Find where the given text appears and provide that cell's center as (x, y) coordinate. 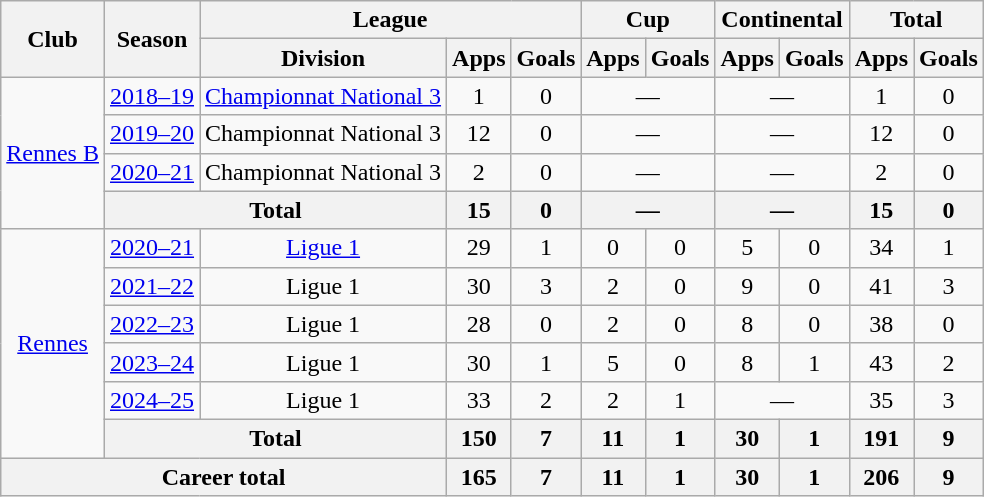
2021–22 (152, 286)
2023–24 (152, 362)
2024–25 (152, 400)
Rennes (53, 343)
2019–20 (152, 134)
38 (881, 324)
Division (324, 58)
Cup (648, 20)
191 (881, 438)
41 (881, 286)
League (390, 20)
165 (479, 477)
Rennes B (53, 153)
29 (479, 248)
206 (881, 477)
28 (479, 324)
2018–19 (152, 96)
33 (479, 400)
150 (479, 438)
Career total (224, 477)
2022–23 (152, 324)
Continental (782, 20)
35 (881, 400)
43 (881, 362)
Season (152, 39)
Club (53, 39)
34 (881, 248)
